Detect which cell encompasses the target text, then output its [X, Y] center coordinate. 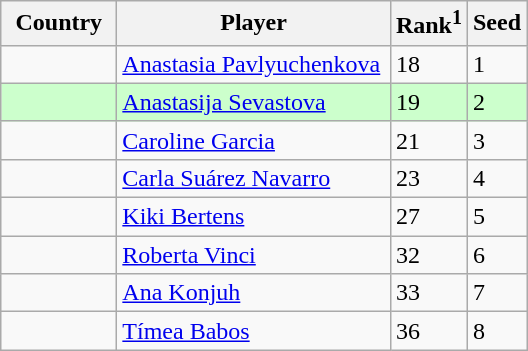
2 [496, 102]
8 [496, 331]
27 [428, 217]
6 [496, 255]
36 [428, 331]
21 [428, 140]
23 [428, 178]
7 [496, 293]
4 [496, 178]
33 [428, 293]
Anastasia Pavlyuchenkova [254, 64]
Anastasija Sevastova [254, 102]
32 [428, 255]
Rank1 [428, 24]
Ana Konjuh [254, 293]
Player [254, 24]
19 [428, 102]
Caroline Garcia [254, 140]
Kiki Bertens [254, 217]
Tímea Babos [254, 331]
5 [496, 217]
Country [59, 24]
Seed [496, 24]
Carla Suárez Navarro [254, 178]
3 [496, 140]
Roberta Vinci [254, 255]
1 [496, 64]
18 [428, 64]
